Capture the cell that displays the provided text and extract its [X, Y] central coordinate. 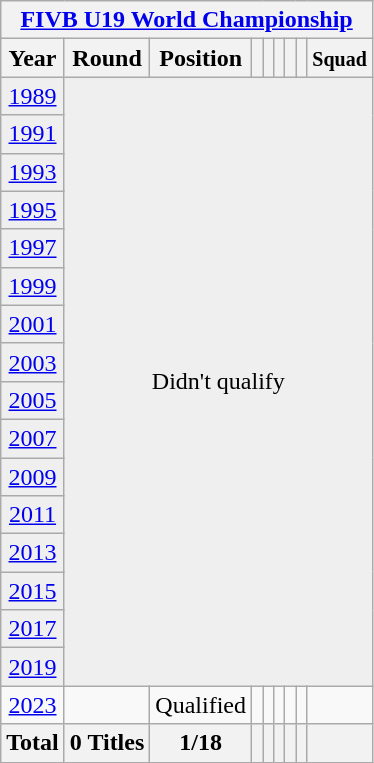
1989 [33, 96]
Year [33, 58]
2023 [33, 705]
Total [33, 743]
2009 [33, 477]
Position [201, 58]
2015 [33, 591]
1991 [33, 134]
1/18 [201, 743]
2019 [33, 667]
2003 [33, 362]
1993 [33, 172]
Qualified [201, 705]
1999 [33, 286]
1997 [33, 248]
1995 [33, 210]
2011 [33, 515]
0 Titles [107, 743]
2013 [33, 553]
Didn't qualify [218, 382]
2005 [33, 400]
FIVB U19 World Championship [187, 20]
2007 [33, 438]
2017 [33, 629]
2001 [33, 324]
Round [107, 58]
Squad [340, 58]
